Extract the [X, Y] coordinate from the center of the cell holding the provided text.  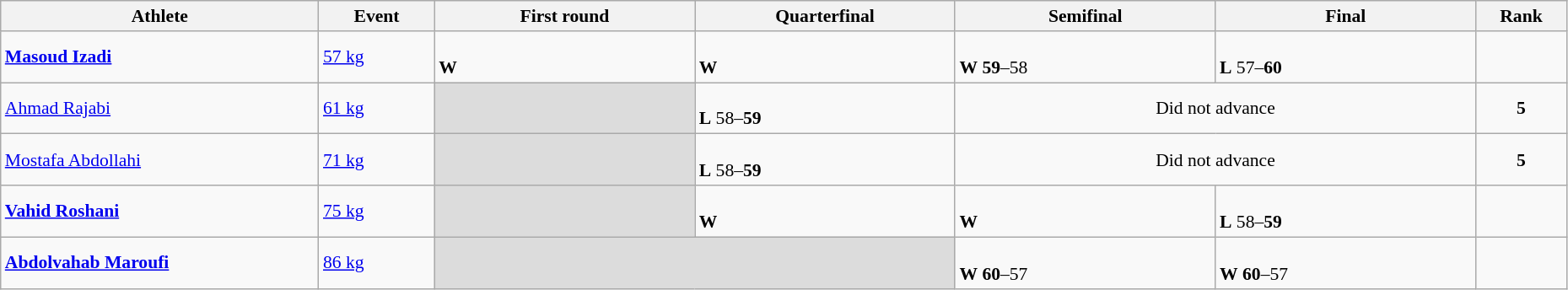
Semifinal [1085, 16]
Athlete [160, 16]
Vahid Roshani [160, 211]
57 kg [376, 57]
Mostafa Abdollahi [160, 160]
Quarterfinal [825, 16]
86 kg [376, 263]
L 57–60 [1346, 57]
First round [565, 16]
Rank [1522, 16]
75 kg [376, 211]
W 59–58 [1085, 57]
Abdolvahab Maroufi [160, 263]
Final [1346, 16]
Ahmad Rajabi [160, 108]
Masoud Izadi [160, 57]
Event [376, 16]
71 kg [376, 160]
61 kg [376, 108]
